Find where the given text appears and provide that cell's center as (x, y) coordinate. 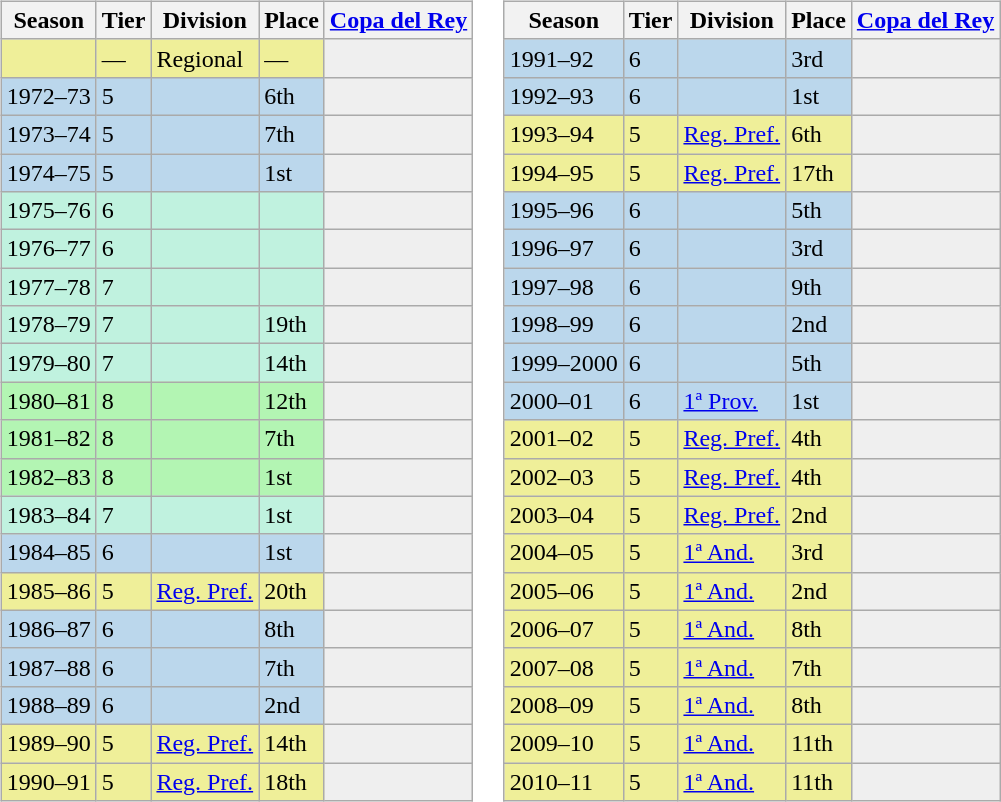
17th (819, 173)
1ª Prov. (732, 401)
1982–83 (48, 477)
1981–82 (48, 439)
1984–85 (48, 553)
1977–78 (48, 287)
1987–88 (48, 667)
2001–02 (564, 439)
1993–94 (564, 134)
2004–05 (564, 553)
1989–90 (48, 743)
1985–86 (48, 591)
2000–01 (564, 401)
1992–93 (564, 96)
1983–84 (48, 515)
1975–76 (48, 211)
1973–74 (48, 134)
20th (292, 591)
1990–91 (48, 781)
1978–79 (48, 325)
1974–75 (48, 173)
1986–87 (48, 629)
1998–99 (564, 325)
9th (819, 287)
2006–07 (564, 629)
1994–95 (564, 173)
19th (292, 325)
1976–77 (48, 249)
18th (292, 781)
2003–04 (564, 515)
2002–03 (564, 477)
2010–11 (564, 781)
2008–09 (564, 705)
Regional (205, 58)
1999–2000 (564, 363)
2009–10 (564, 743)
1972–73 (48, 96)
1988–89 (48, 705)
2005–06 (564, 591)
12th (292, 401)
1980–81 (48, 401)
1997–98 (564, 287)
1991–92 (564, 58)
1996–97 (564, 249)
2007–08 (564, 667)
1995–96 (564, 211)
1979–80 (48, 363)
